Detect which cell encompasses the target text, then output its (X, Y) center coordinate. 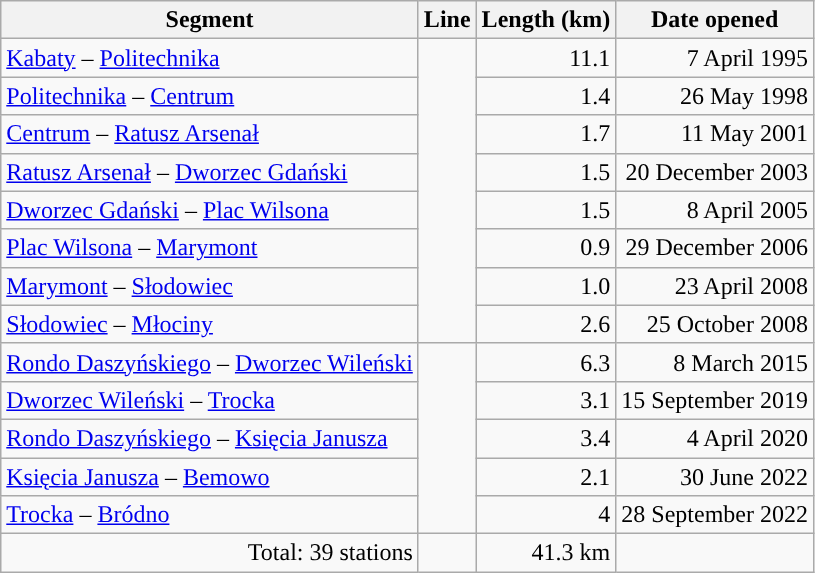
Centrum – Ratusz Arsenał (210, 134)
Line (447, 20)
29 December 2006 (715, 248)
Length (km) (546, 20)
0.9 (546, 248)
4 (546, 515)
Słodowiec – Młociny (210, 324)
25 October 2008 (715, 324)
41.3 km (546, 553)
Dworzec Gdański – Plac Wilsona (210, 210)
1.0 (546, 286)
Trocka – Bródno (210, 515)
Księcia Janusza – Bemowo (210, 477)
Rondo Daszyńskiego – Księcia Janusza (210, 438)
11 May 2001 (715, 134)
30 June 2022 (715, 477)
Marymont – Słodowiec (210, 286)
8 March 2015 (715, 362)
15 September 2019 (715, 400)
3.4 (546, 438)
Total: 39 stations (210, 553)
Dworzec Wileński – Trocka (210, 400)
3.1 (546, 400)
Politechnika – Centrum (210, 96)
23 April 2008 (715, 286)
2.1 (546, 477)
2.6 (546, 324)
8 April 2005 (715, 210)
1.7 (546, 134)
1.4 (546, 96)
28 September 2022 (715, 515)
Plac Wilsona – Marymont (210, 248)
Rondo Daszyńskiego – Dworzec Wileński (210, 362)
Date opened (715, 20)
4 April 2020 (715, 438)
Ratusz Arsenał – Dworzec Gdański (210, 172)
11.1 (546, 58)
Kabaty – Politechnika (210, 58)
7 April 1995 (715, 58)
20 December 2003 (715, 172)
26 May 1998 (715, 96)
Segment (210, 20)
6.3 (546, 362)
